Locate the cell with the specified text and output its (x, y) center coordinate. 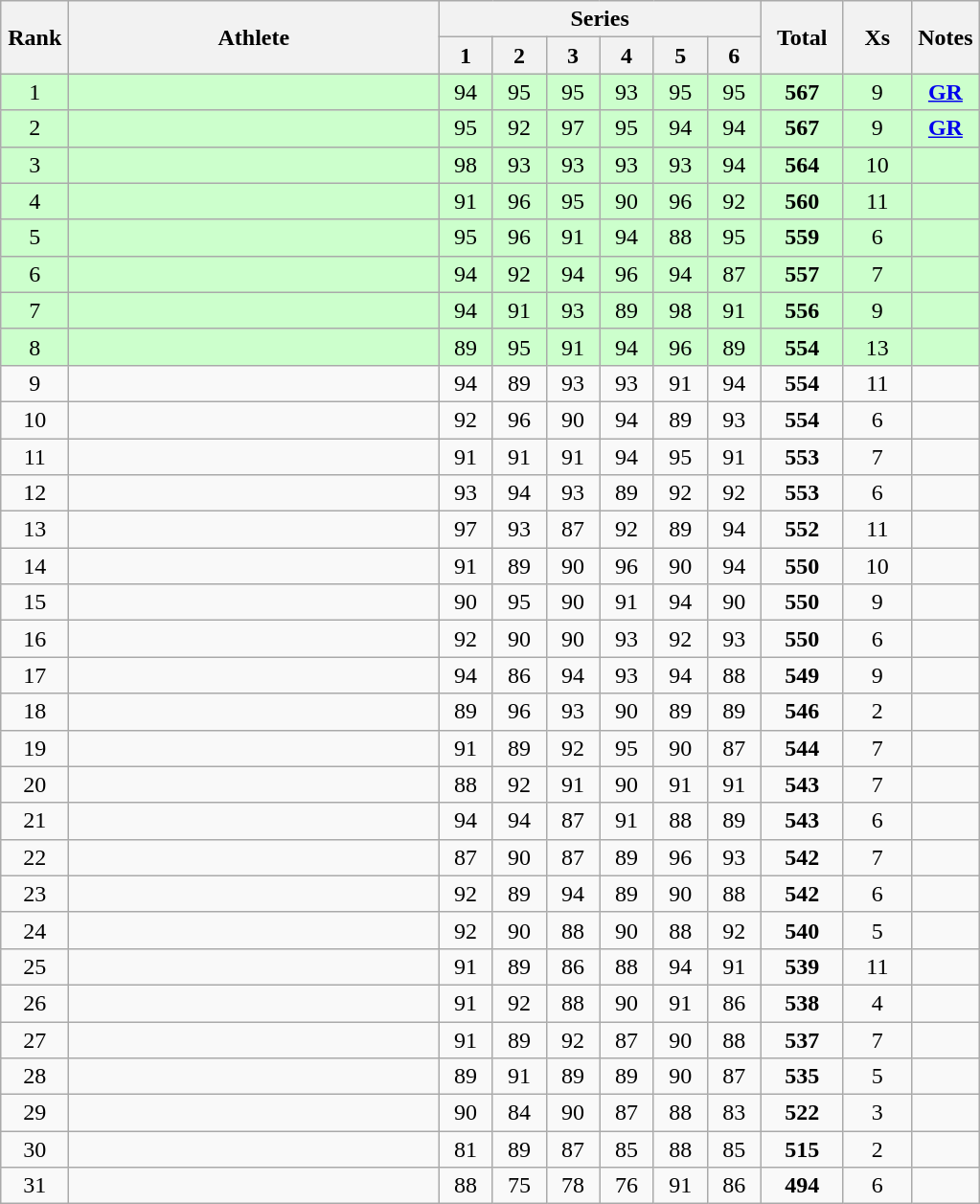
557 (802, 274)
546 (802, 712)
8 (34, 347)
15 (34, 602)
29 (34, 1113)
24 (34, 930)
556 (802, 310)
552 (802, 530)
16 (34, 639)
Notes (945, 37)
539 (802, 966)
Total (802, 37)
494 (802, 1186)
Series (600, 19)
30 (34, 1149)
78 (573, 1186)
20 (34, 784)
535 (802, 1077)
19 (34, 748)
18 (34, 712)
538 (802, 1003)
22 (34, 857)
540 (802, 930)
564 (802, 165)
Athlete (254, 37)
14 (34, 566)
81 (466, 1149)
84 (519, 1113)
549 (802, 675)
559 (802, 238)
76 (627, 1186)
75 (519, 1186)
544 (802, 748)
Xs (877, 37)
23 (34, 894)
28 (34, 1077)
21 (34, 821)
Rank (34, 37)
31 (34, 1186)
26 (34, 1003)
12 (34, 493)
25 (34, 966)
27 (34, 1039)
537 (802, 1039)
515 (802, 1149)
17 (34, 675)
83 (734, 1113)
560 (802, 201)
522 (802, 1113)
